For the text-containing cell, return its midpoint in [X, Y] coordinate format. 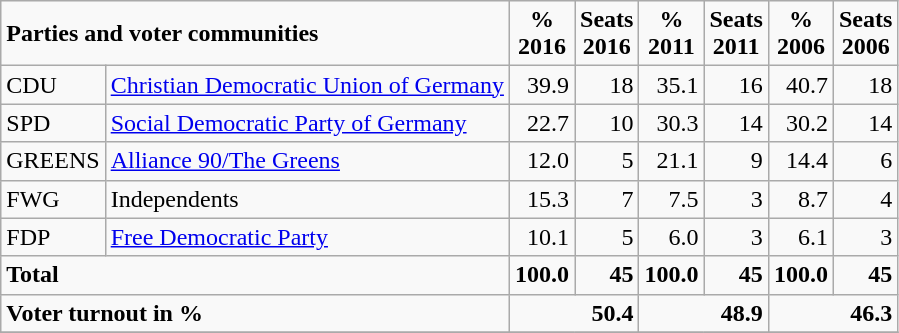
%2011 [672, 34]
Seats2011 [736, 34]
7.5 [672, 199]
6 [865, 161]
Independents [307, 199]
6.1 [800, 237]
30.2 [800, 123]
GREENS [53, 161]
4 [865, 199]
Christian Democratic Union of Germany [307, 85]
Free Democratic Party [307, 237]
Social Democratic Party of Germany [307, 123]
%2006 [800, 34]
10 [607, 123]
9 [736, 161]
16 [736, 85]
%2016 [542, 34]
30.3 [672, 123]
FWG [53, 199]
14.4 [800, 161]
7 [607, 199]
SPD [53, 123]
10.1 [542, 237]
FDP [53, 237]
22.7 [542, 123]
15.3 [542, 199]
50.4 [574, 313]
Alliance 90/The Greens [307, 161]
48.9 [704, 313]
Seats2006 [865, 34]
21.1 [672, 161]
Total [256, 275]
39.9 [542, 85]
Parties and voter communities [256, 34]
8.7 [800, 199]
35.1 [672, 85]
6.0 [672, 237]
CDU [53, 85]
Voter turnout in % [256, 313]
40.7 [800, 85]
46.3 [832, 313]
12.0 [542, 161]
Seats2016 [607, 34]
